Return the (x, y) coordinate for the center point of the cell that contains the specified text.  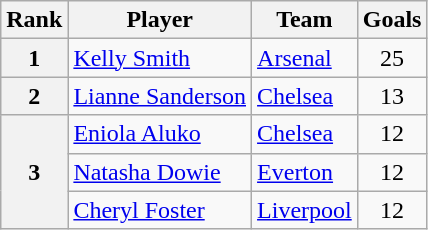
13 (392, 96)
25 (392, 58)
Eniola Aluko (160, 134)
Everton (305, 172)
Goals (392, 20)
Kelly Smith (160, 58)
1 (34, 58)
3 (34, 172)
Player (160, 20)
Cheryl Foster (160, 210)
Arsenal (305, 58)
Lianne Sanderson (160, 96)
Team (305, 20)
Rank (34, 20)
2 (34, 96)
Liverpool (305, 210)
Natasha Dowie (160, 172)
